Pinpoint the cell where the given text exists, returning its (x, y) midpoint coordinate. 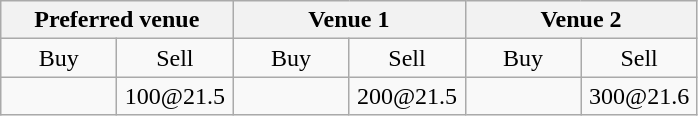
Venue 2 (581, 20)
300@21.6 (639, 96)
Preferred venue (117, 20)
200@21.5 (407, 96)
Venue 1 (349, 20)
100@21.5 (175, 96)
